Return [X, Y] of the center of cell containing provided text 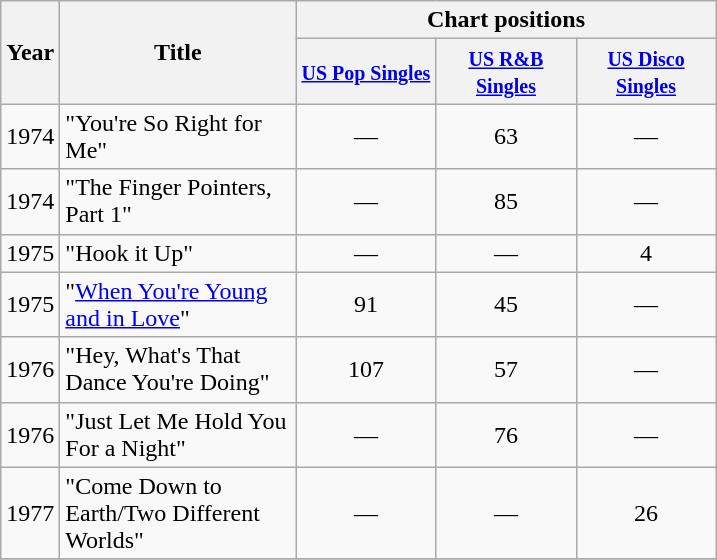
45 [506, 304]
76 [506, 434]
Year [30, 52]
"Just Let Me Hold You For a Night" [178, 434]
US Disco Singles [646, 72]
US R&B Singles [506, 72]
Chart positions [506, 20]
Title [178, 52]
"Hey, What's That Dance You're Doing" [178, 370]
107 [366, 370]
"The Finger Pointers, Part 1" [178, 202]
"When You're Young and in Love" [178, 304]
85 [506, 202]
US Pop Singles [366, 72]
"Hook it Up" [178, 253]
63 [506, 136]
91 [366, 304]
"Come Down to Earth/Two Different Worlds" [178, 513]
4 [646, 253]
"You're So Right for Me" [178, 136]
26 [646, 513]
1977 [30, 513]
57 [506, 370]
